For the text-containing cell, return its midpoint in [x, y] coordinate format. 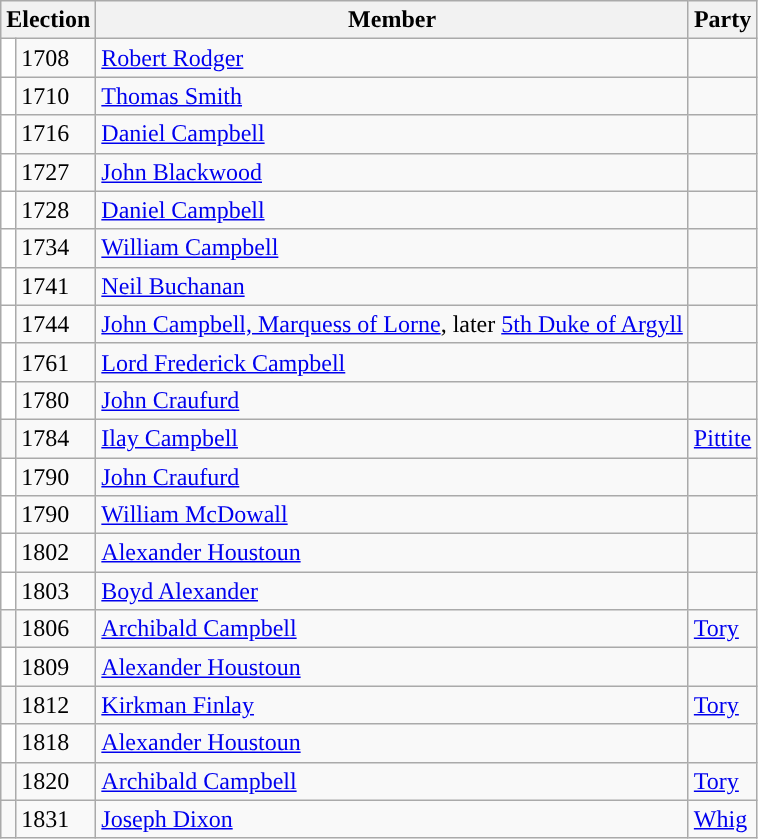
Lord Frederick Campbell [392, 362]
Party [722, 20]
1716 [56, 134]
Pittite [722, 438]
1818 [56, 743]
1780 [56, 400]
1802 [56, 553]
1803 [56, 591]
Kirkman Finlay [392, 705]
John Campbell, Marquess of Lorne, later 5th Duke of Argyll [392, 324]
1831 [56, 819]
William McDowall [392, 515]
1728 [56, 210]
1727 [56, 172]
1744 [56, 324]
1809 [56, 667]
Ilay Campbell [392, 438]
1820 [56, 781]
1741 [56, 286]
1806 [56, 629]
1734 [56, 248]
Joseph Dixon [392, 819]
Election [48, 20]
Member [392, 20]
Robert Rodger [392, 58]
Whig [722, 819]
1708 [56, 58]
Neil Buchanan [392, 286]
1710 [56, 96]
1812 [56, 705]
1761 [56, 362]
John Blackwood [392, 172]
William Campbell [392, 248]
Boyd Alexander [392, 591]
1784 [56, 438]
Thomas Smith [392, 96]
